For the text-containing cell, return its midpoint in [X, Y] coordinate format. 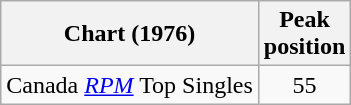
Chart (1976) [130, 34]
55 [304, 85]
Peakposition [304, 34]
Canada RPM Top Singles [130, 85]
